Determine the [x, y] coordinate at the center of the cell enclosing the given text.  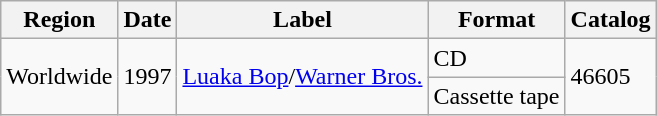
Cassette tape [496, 96]
Label [302, 20]
CD [496, 58]
Region [60, 20]
Worldwide [60, 77]
Luaka Bop/Warner Bros. [302, 77]
46605 [610, 77]
1997 [148, 77]
Catalog [610, 20]
Date [148, 20]
Format [496, 20]
